Capture the cell that displays the provided text and extract its (X, Y) central coordinate. 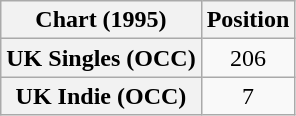
Position (248, 20)
Chart (1995) (101, 20)
UK Singles (OCC) (101, 58)
7 (248, 96)
206 (248, 58)
UK Indie (OCC) (101, 96)
